Capture the cell that displays the provided text and extract its (x, y) central coordinate. 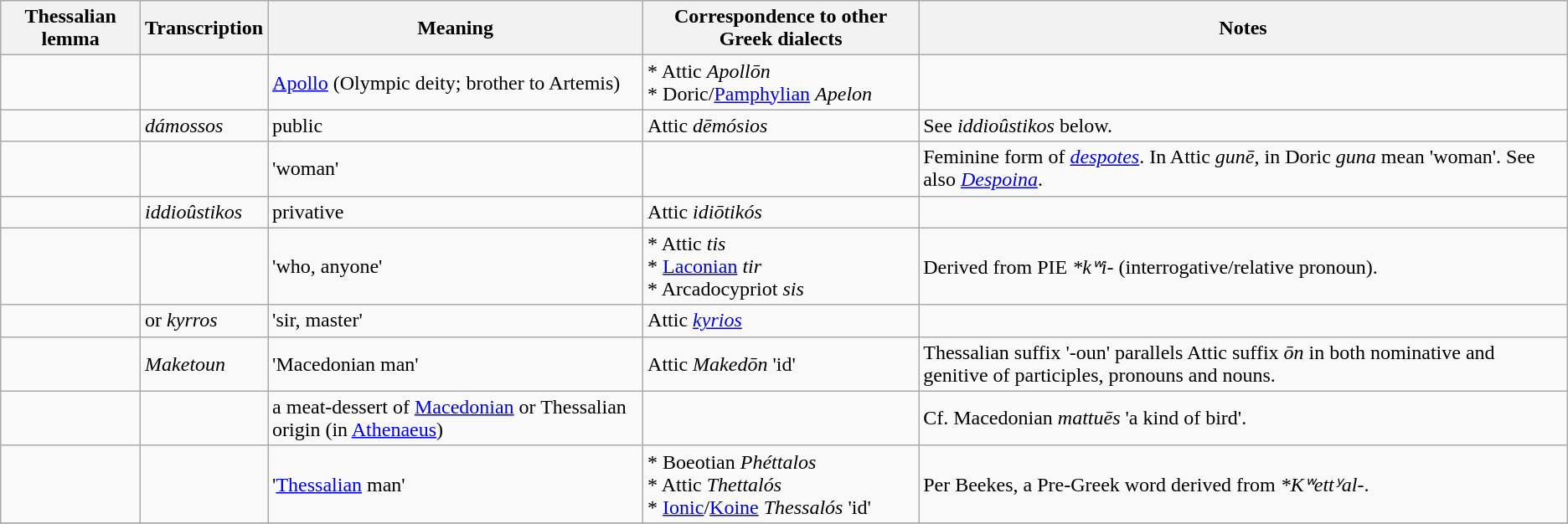
Maketoun (204, 363)
Attic dēmósios (781, 126)
dámossos (204, 126)
'Thessalian man' (456, 484)
'who, anyone' (456, 266)
Transcription (204, 28)
Cf. Macedonian mattuēs 'a kind of bird'. (1243, 419)
Apollo (Olympic deity; brother to Artemis) (456, 82)
Correspondence to other Greek dialects (781, 28)
* Attic tis * Laconian tir * Arcadocypriot sis (781, 266)
Attic Makedōn 'id' (781, 363)
privative (456, 212)
Attic idiōtikós (781, 212)
See iddioûstikos below. (1243, 126)
Derived from PIE *kʷi- (interrogative/relative pronoun). (1243, 266)
Meaning (456, 28)
Per Beekes, a Pre-Greek word derived from *Kʷettʸal-. (1243, 484)
Thessalian lemma (70, 28)
Feminine form of despotes. In Attic gunē, in Doric guna mean 'woman'. See also Despoina. (1243, 169)
iddioûstikos (204, 212)
Attic kyrios (781, 321)
Notes (1243, 28)
'Macedonian man' (456, 363)
or kyrros (204, 321)
Thessalian suffix '-oun' parallels Attic suffix ōn in both nominative and genitive of participles, pronouns and nouns. (1243, 363)
'woman' (456, 169)
* Boeotian Phéttalos * Attic Thettalós * Ionic/Koine Thessalós 'id' (781, 484)
a meat-dessert of Macedonian or Thessalian origin (in Athenaeus) (456, 419)
'sir, master' (456, 321)
* Attic Apollōn * Doric/Pamphylian Apelon (781, 82)
public (456, 126)
